From the cell containing the given text, extract its center point as [X, Y] coordinate. 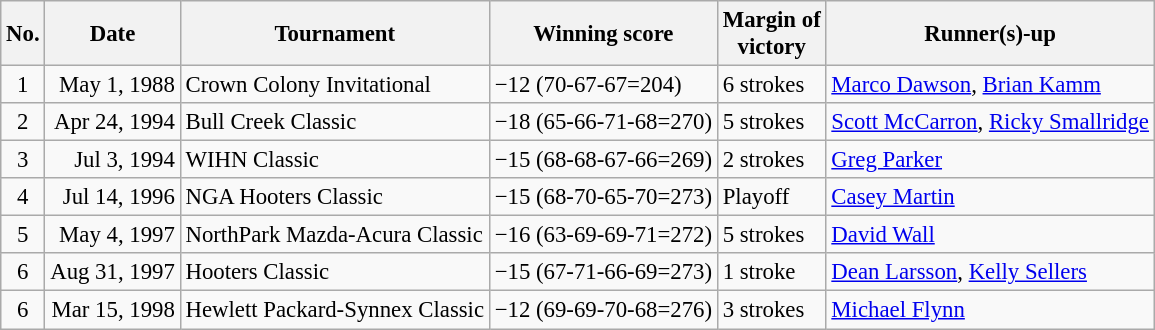
Winning score [603, 34]
−16 (63-69-69-71=272) [603, 235]
5 [23, 235]
Greg Parker [990, 160]
Tournament [334, 34]
3 [23, 160]
Playoff [772, 197]
Jul 3, 1994 [112, 160]
No. [23, 34]
Jul 14, 1996 [112, 197]
2 [23, 122]
Dean Larsson, Kelly Sellers [990, 273]
NorthPark Mazda-Acura Classic [334, 235]
Mar 15, 1998 [112, 310]
Aug 31, 1997 [112, 273]
2 strokes [772, 160]
Apr 24, 1994 [112, 122]
−18 (65-66-71-68=270) [603, 122]
Hewlett Packard-Synnex Classic [334, 310]
Bull Creek Classic [334, 122]
3 strokes [772, 310]
May 1, 1988 [112, 85]
May 4, 1997 [112, 235]
−12 (69-69-70-68=276) [603, 310]
NGA Hooters Classic [334, 197]
Margin ofvictory [772, 34]
Scott McCarron, Ricky Smallridge [990, 122]
Casey Martin [990, 197]
−15 (68-70-65-70=273) [603, 197]
−15 (68-68-67-66=269) [603, 160]
−12 (70-67-67=204) [603, 85]
6 strokes [772, 85]
Marco Dawson, Brian Kamm [990, 85]
1 stroke [772, 273]
1 [23, 85]
Michael Flynn [990, 310]
4 [23, 197]
−15 (67-71-66-69=273) [603, 273]
Runner(s)-up [990, 34]
WIHN Classic [334, 160]
Hooters Classic [334, 273]
Date [112, 34]
David Wall [990, 235]
Crown Colony Invitational [334, 85]
